Determine the (X, Y) coordinate at the center of the cell enclosing the given text.  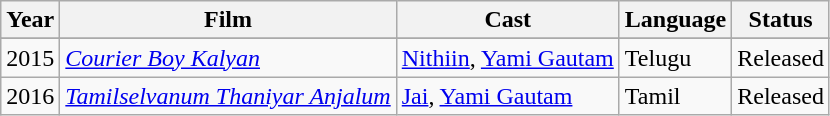
Courier Boy Kalyan (228, 58)
Language (675, 20)
Telugu (675, 58)
Tamilselvanum Thaniyar Anjalum (228, 96)
Cast (508, 20)
2015 (30, 58)
Status (781, 20)
Nithiin, Yami Gautam (508, 58)
Film (228, 20)
Jai, Yami Gautam (508, 96)
2016 (30, 96)
Year (30, 20)
Tamil (675, 96)
